Determine the (X, Y) coordinate at the center of the cell enclosing the given text.  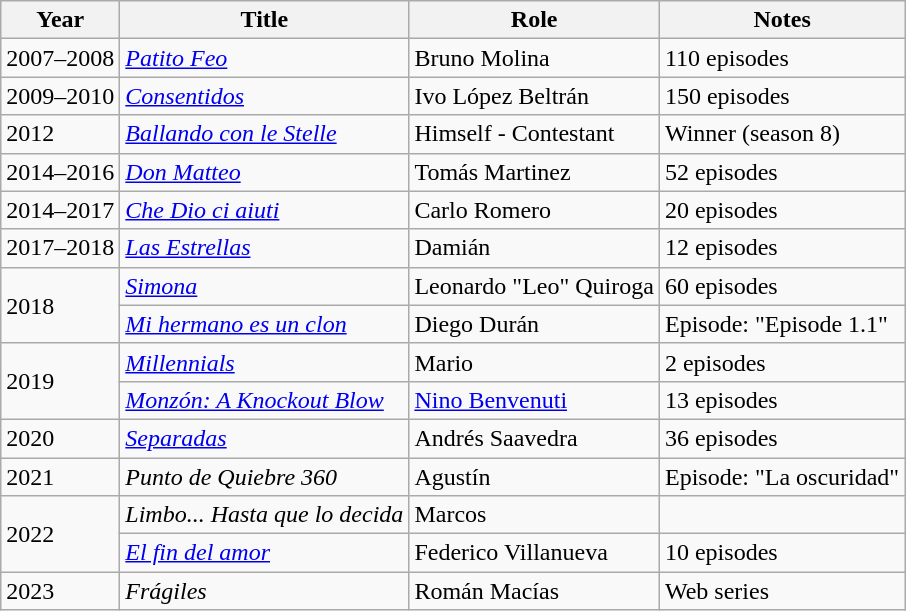
Winner (season 8) (782, 134)
60 episodes (782, 286)
Carlo Romero (534, 210)
Mi hermano es un clon (264, 324)
Che Dio ci aiuti (264, 210)
Simona (264, 286)
13 episodes (782, 400)
36 episodes (782, 438)
2021 (60, 477)
Title (264, 20)
Millennials (264, 362)
Ivo López Beltrán (534, 96)
2020 (60, 438)
Web series (782, 591)
Episode: "Episode 1.1" (782, 324)
Monzón: A Knockout Blow (264, 400)
Nino Benvenuti (534, 400)
Himself - Contestant (534, 134)
2 episodes (782, 362)
2009–2010 (60, 96)
10 episodes (782, 553)
Separadas (264, 438)
2014–2016 (60, 172)
150 episodes (782, 96)
Leonardo "Leo" Quiroga (534, 286)
2022 (60, 534)
Tomás Martinez (534, 172)
Episode: "La oscuridad" (782, 477)
Notes (782, 20)
Patito Feo (264, 58)
Consentidos (264, 96)
2007–2008 (60, 58)
Bruno Molina (534, 58)
Role (534, 20)
2012 (60, 134)
Don Matteo (264, 172)
2023 (60, 591)
Mario (534, 362)
Marcos (534, 515)
Limbo... Hasta que lo decida (264, 515)
Damián (534, 248)
Frágiles (264, 591)
Federico Villanueva (534, 553)
Román Macías (534, 591)
Andrés Saavedra (534, 438)
Punto de Quiebre 360 (264, 477)
52 episodes (782, 172)
12 episodes (782, 248)
2014–2017 (60, 210)
Las Estrellas (264, 248)
Year (60, 20)
2019 (60, 381)
Diego Durán (534, 324)
Ballando con le Stelle (264, 134)
2017–2018 (60, 248)
Agustín (534, 477)
2018 (60, 305)
20 episodes (782, 210)
110 episodes (782, 58)
El fin del amor (264, 553)
